Detect which cell encompasses the target text, then output its [x, y] center coordinate. 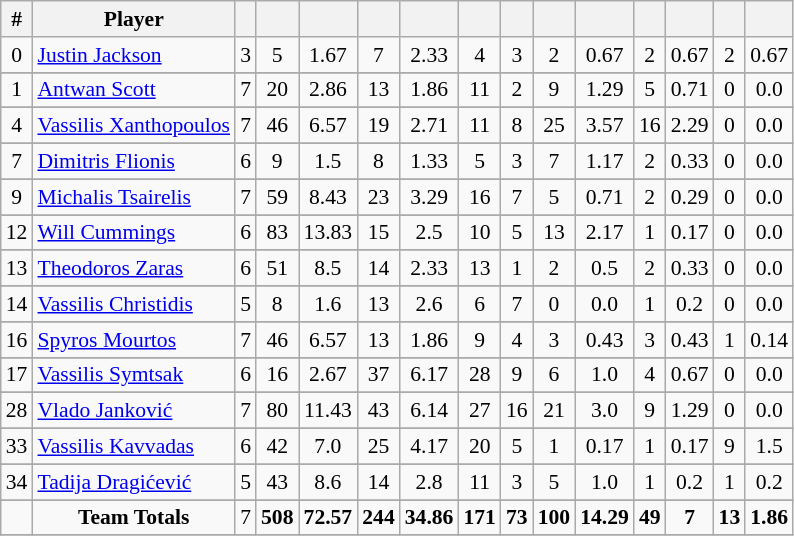
2.5 [430, 233]
83 [278, 233]
2.67 [328, 375]
73 [517, 518]
2.86 [328, 90]
1.67 [328, 55]
42 [278, 447]
13.83 [328, 233]
27 [480, 411]
12 [17, 233]
19 [378, 126]
Vassilis Xanthopoulos [134, 126]
3.0 [604, 411]
17 [17, 375]
2.17 [604, 233]
72.57 [328, 518]
51 [278, 269]
14.29 [604, 518]
Spyros Mourtos [134, 340]
Vassilis Christidis [134, 304]
# [17, 19]
3.57 [604, 126]
6.14 [430, 411]
21 [554, 411]
Michalis Tsairelis [134, 197]
Vassilis Symtsak [134, 375]
33 [17, 447]
7.0 [328, 447]
Antwan Scott [134, 90]
Dimitris Flionis [134, 162]
Will Cummings [134, 233]
100 [554, 518]
0.14 [769, 340]
171 [480, 518]
Team Totals [134, 518]
34 [17, 482]
Vlado Janković [134, 411]
59 [278, 197]
2.71 [430, 126]
2.6 [430, 304]
Player [134, 19]
1.6 [328, 304]
2.8 [430, 482]
8.5 [328, 269]
0.5 [604, 269]
0.29 [690, 197]
Vassilis Kavvadas [134, 447]
23 [378, 197]
1.33 [430, 162]
34.86 [430, 518]
2.29 [690, 126]
8.6 [328, 482]
Justin Jackson [134, 55]
Theodoros Zaras [134, 269]
15 [378, 233]
Tadija Dragićević [134, 482]
4.17 [430, 447]
6.17 [430, 375]
244 [378, 518]
508 [278, 518]
8.43 [328, 197]
37 [378, 375]
80 [278, 411]
1.17 [604, 162]
10 [480, 233]
49 [650, 518]
11.43 [328, 411]
3.29 [430, 197]
